Search for the cell housing the specified text and yield its [x, y] center coordinate. 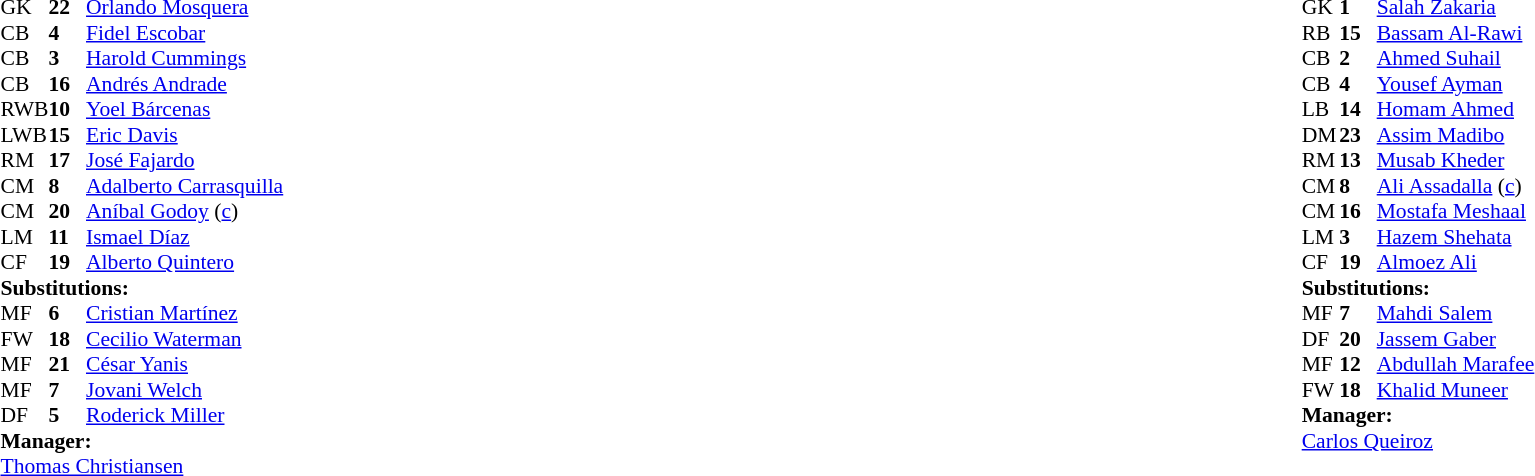
César Yanis [184, 365]
RB [1321, 33]
Bassam Al-Rawi [1456, 33]
Jovani Welch [184, 390]
23 [1358, 135]
Jassem Gaber [1456, 339]
Cecilio Waterman [184, 339]
Fidel Escobar [184, 33]
Musab Kheder [1456, 161]
Adalberto Carrasquilla [184, 186]
Yousef Ayman [1456, 84]
10 [67, 109]
Aníbal Godoy (c) [184, 211]
Ali Assadalla (c) [1456, 186]
Eric Davis [184, 135]
Assim Madibo [1456, 135]
Mostafa Meshaal [1456, 211]
Roderick Miller [184, 415]
Ismael Díaz [184, 237]
Yoel Bárcenas [184, 109]
Almoez Ali [1456, 263]
José Fajardo [184, 161]
6 [67, 313]
Hazem Shehata [1456, 237]
14 [1358, 109]
Ahmed Suhail [1456, 59]
Mahdi Salem [1456, 313]
12 [1358, 365]
Homam Ahmed [1456, 109]
Andrés Andrade [184, 84]
Harold Cummings [184, 59]
17 [67, 161]
Khalid Muneer [1456, 390]
Alberto Quintero [184, 263]
21 [67, 365]
13 [1358, 161]
RWB [24, 109]
5 [67, 415]
Cristian Martínez [184, 313]
11 [67, 237]
2 [1358, 59]
DM [1321, 135]
LB [1321, 109]
LWB [24, 135]
Carlos Queiroz [1418, 441]
Abdullah Marafee [1456, 365]
